Provide the (X, Y) coordinate of the cell's center where the given text is located.  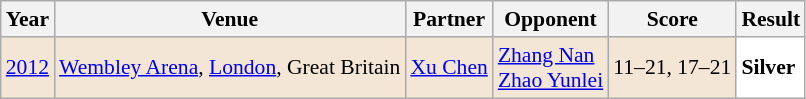
Xu Chen (448, 68)
Zhang Nan Zhao Yunlei (550, 68)
Silver (770, 68)
Venue (230, 19)
Score (672, 19)
Result (770, 19)
Opponent (550, 19)
Wembley Arena, London, Great Britain (230, 68)
2012 (28, 68)
11–21, 17–21 (672, 68)
Year (28, 19)
Partner (448, 19)
